From the cell containing the given text, extract its center point as (x, y) coordinate. 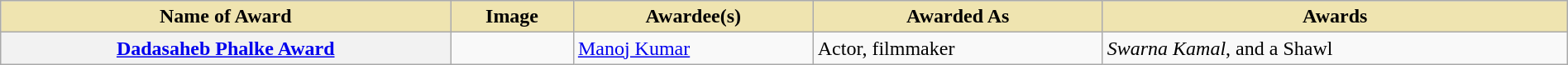
Manoj Kumar (693, 48)
Swarna Kamal, and a Shawl (1335, 48)
Awardee(s) (693, 17)
Actor, filmmaker (958, 48)
Awards (1335, 17)
Awarded As (958, 17)
Image (513, 17)
Name of Award (226, 17)
Dadasaheb Phalke Award (226, 48)
